Return the [x, y] coordinate for the center point of the cell that contains the specified text.  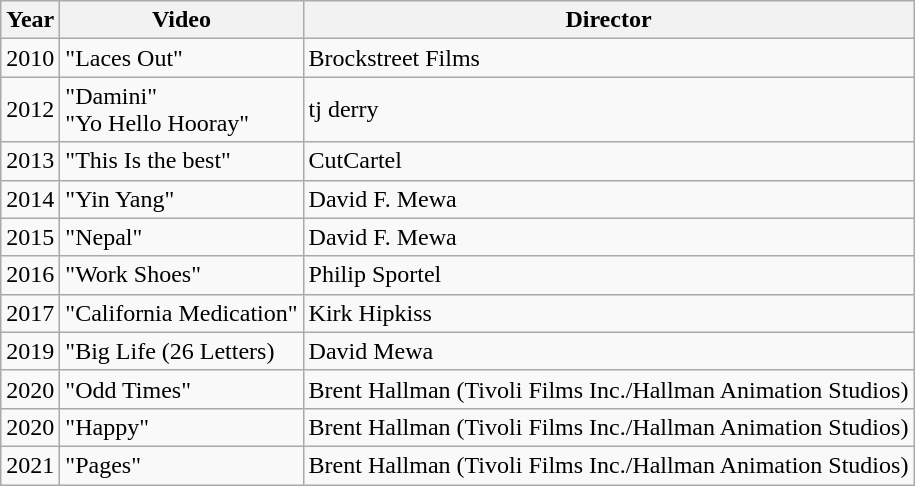
2021 [30, 465]
2019 [30, 351]
"Odd Times" [182, 389]
Philip Sportel [608, 275]
Year [30, 20]
Brockstreet Films [608, 58]
2017 [30, 313]
Video [182, 20]
"Laces Out" [182, 58]
2015 [30, 237]
"This Is the best" [182, 161]
"Nepal" [182, 237]
2016 [30, 275]
"Happy" [182, 427]
2013 [30, 161]
David Mewa [608, 351]
"California Medication" [182, 313]
"Work Shoes" [182, 275]
"Pages" [182, 465]
tj derry [608, 110]
Director [608, 20]
2014 [30, 199]
"Damini""Yo Hello Hooray" [182, 110]
"Yin Yang" [182, 199]
CutCartel [608, 161]
2010 [30, 58]
Kirk Hipkiss [608, 313]
2012 [30, 110]
"Big Life (26 Letters) [182, 351]
